For the text-containing cell, return its midpoint in [x, y] coordinate format. 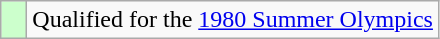
Qualified for the 1980 Summer Olympics [233, 20]
